Locate the cell with the specified text and output its [x, y] center coordinate. 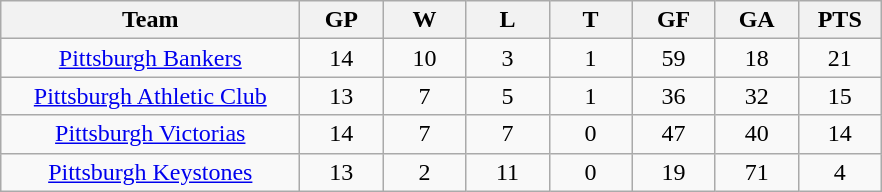
GA [756, 20]
GF [674, 20]
40 [756, 134]
15 [840, 96]
5 [508, 96]
Pittsburgh Keystones [150, 172]
59 [674, 58]
GP [342, 20]
T [590, 20]
L [508, 20]
Pittsburgh Victorias [150, 134]
47 [674, 134]
Team [150, 20]
32 [756, 96]
11 [508, 172]
71 [756, 172]
Pittsburgh Bankers [150, 58]
21 [840, 58]
18 [756, 58]
2 [424, 172]
PTS [840, 20]
Pittsburgh Athletic Club [150, 96]
3 [508, 58]
W [424, 20]
4 [840, 172]
36 [674, 96]
10 [424, 58]
19 [674, 172]
